Determine the [x, y] coordinate at the center of the cell enclosing the given text.  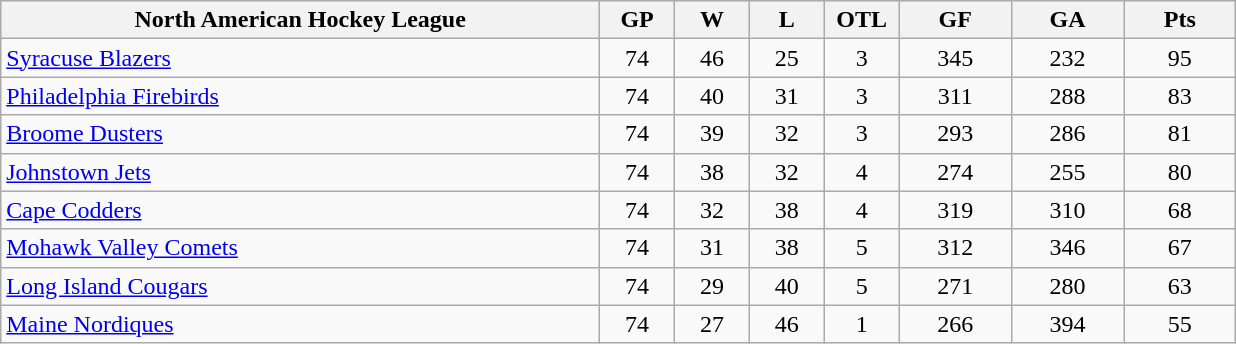
Mohawk Valley Comets [300, 248]
83 [1180, 96]
310 [1067, 210]
L [786, 20]
OTL [862, 20]
39 [712, 134]
GF [955, 20]
Long Island Cougars [300, 286]
63 [1180, 286]
81 [1180, 134]
25 [786, 58]
55 [1180, 324]
266 [955, 324]
Broome Dusters [300, 134]
274 [955, 172]
319 [955, 210]
286 [1067, 134]
68 [1180, 210]
W [712, 20]
312 [955, 248]
280 [1067, 286]
255 [1067, 172]
Cape Codders [300, 210]
1 [862, 324]
Pts [1180, 20]
345 [955, 58]
271 [955, 286]
311 [955, 96]
95 [1180, 58]
GP [638, 20]
Syracuse Blazers [300, 58]
29 [712, 286]
394 [1067, 324]
80 [1180, 172]
North American Hockey League [300, 20]
67 [1180, 248]
288 [1067, 96]
346 [1067, 248]
293 [955, 134]
232 [1067, 58]
Philadelphia Firebirds [300, 96]
27 [712, 324]
Maine Nordiques [300, 324]
Johnstown Jets [300, 172]
GA [1067, 20]
